Determine the (X, Y) coordinate at the center of the cell enclosing the given text.  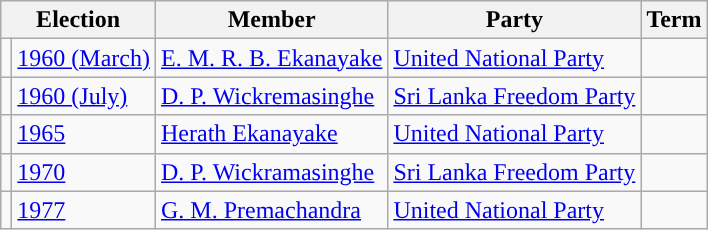
Party (514, 20)
1977 (84, 210)
G. M. Premachandra (272, 210)
1970 (84, 172)
E. M. R. B. Ekanayake (272, 58)
Term (674, 20)
1965 (84, 134)
1960 (July) (84, 96)
D. P. Wickremasinghe (272, 96)
Election (78, 20)
Member (272, 20)
Herath Ekanayake (272, 134)
1960 (March) (84, 58)
D. P. Wickramasinghe (272, 172)
